Identify which cell holds the provided text, then report its (x, y) central coordinate. 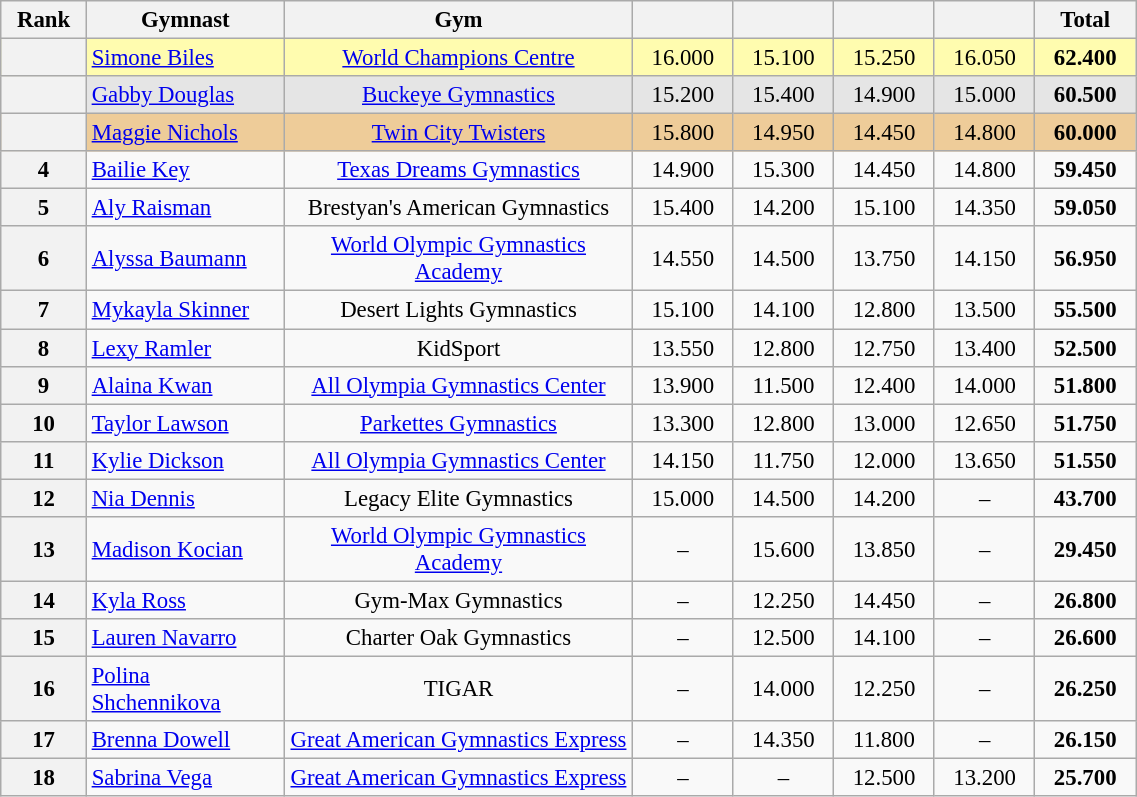
29.450 (1086, 550)
13.550 (684, 348)
Gym (458, 20)
Rank (44, 20)
12.750 (884, 348)
25.700 (1086, 778)
Parkettes Gymnastics (458, 423)
15.200 (684, 95)
51.550 (1086, 460)
14.550 (684, 258)
18 (44, 778)
14 (44, 600)
9 (44, 385)
Kyla Ross (185, 600)
6 (44, 258)
Lexy Ramler (185, 348)
12 (44, 498)
55.500 (1086, 310)
7 (44, 310)
51.750 (1086, 423)
Texas Dreams Gymnastics (458, 170)
16 (44, 688)
12.000 (884, 460)
60.000 (1086, 133)
Lauren Navarro (185, 638)
Gymnast (185, 20)
11.750 (784, 460)
13 (44, 550)
Madison Kocian (185, 550)
17 (44, 740)
TIGAR (458, 688)
15 (44, 638)
Desert Lights Gymnastics (458, 310)
10 (44, 423)
15.300 (784, 170)
Polina Shchennikova (185, 688)
Total (1086, 20)
16.050 (984, 58)
13.200 (984, 778)
13.900 (684, 385)
11.500 (784, 385)
26.800 (1086, 600)
KidSport (458, 348)
Nia Dennis (185, 498)
15.250 (884, 58)
51.800 (1086, 385)
Twin City Twisters (458, 133)
Alaina Kwan (185, 385)
Kylie Dickson (185, 460)
60.500 (1086, 95)
Alyssa Baumann (185, 258)
15.600 (784, 550)
World Champions Centre (458, 58)
26.600 (1086, 638)
59.050 (1086, 208)
12.400 (884, 385)
Taylor Lawson (185, 423)
62.400 (1086, 58)
Sabrina Vega (185, 778)
Buckeye Gymnastics (458, 95)
15.800 (684, 133)
11 (44, 460)
5 (44, 208)
Gabby Douglas (185, 95)
Simone Biles (185, 58)
43.700 (1086, 498)
13.500 (984, 310)
13.750 (884, 258)
8 (44, 348)
13.650 (984, 460)
Maggie Nichols (185, 133)
56.950 (1086, 258)
Bailie Key (185, 170)
Charter Oak Gymnastics (458, 638)
Brenna Dowell (185, 740)
Mykayla Skinner (185, 310)
59.450 (1086, 170)
26.250 (1086, 688)
26.150 (1086, 740)
52.500 (1086, 348)
12.650 (984, 423)
Legacy Elite Gymnastics (458, 498)
16.000 (684, 58)
Aly Raisman (185, 208)
11.800 (884, 740)
13.400 (984, 348)
13.850 (884, 550)
Gym-Max Gymnastics (458, 600)
14.950 (784, 133)
4 (44, 170)
13.000 (884, 423)
13.300 (684, 423)
Brestyan's American Gymnastics (458, 208)
